Return [X, Y] of the center of cell containing provided text 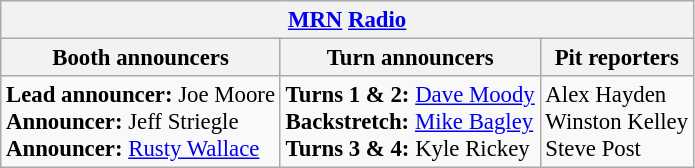
Alex HaydenWinston KelleySteve Post [616, 122]
Turn announcers [410, 58]
Pit reporters [616, 58]
Turns 1 & 2: Dave MoodyBackstretch: Mike BagleyTurns 3 & 4: Kyle Rickey [410, 122]
Lead announcer: Joe MooreAnnouncer: Jeff StriegleAnnouncer: Rusty Wallace [141, 122]
MRN Radio [348, 20]
Booth announcers [141, 58]
